Search for the cell housing the specified text and yield its [x, y] center coordinate. 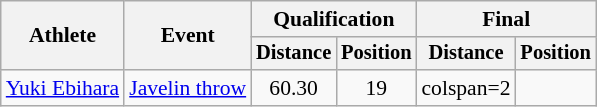
Event [188, 36]
Yuki Ebihara [62, 88]
60.30 [294, 88]
Qualification [334, 19]
Javelin throw [188, 88]
colspan=2 [466, 88]
19 [376, 88]
Athlete [62, 36]
Final [506, 19]
